Detect which cell encompasses the target text, then output its [X, Y] center coordinate. 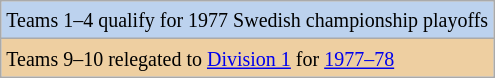
Teams 9–10 relegated to Division 1 for 1977–78 [248, 58]
Teams 1–4 qualify for 1977 Swedish championship playoffs [248, 20]
